Provide the [x, y] coordinate of the cell's center where the given text is located.  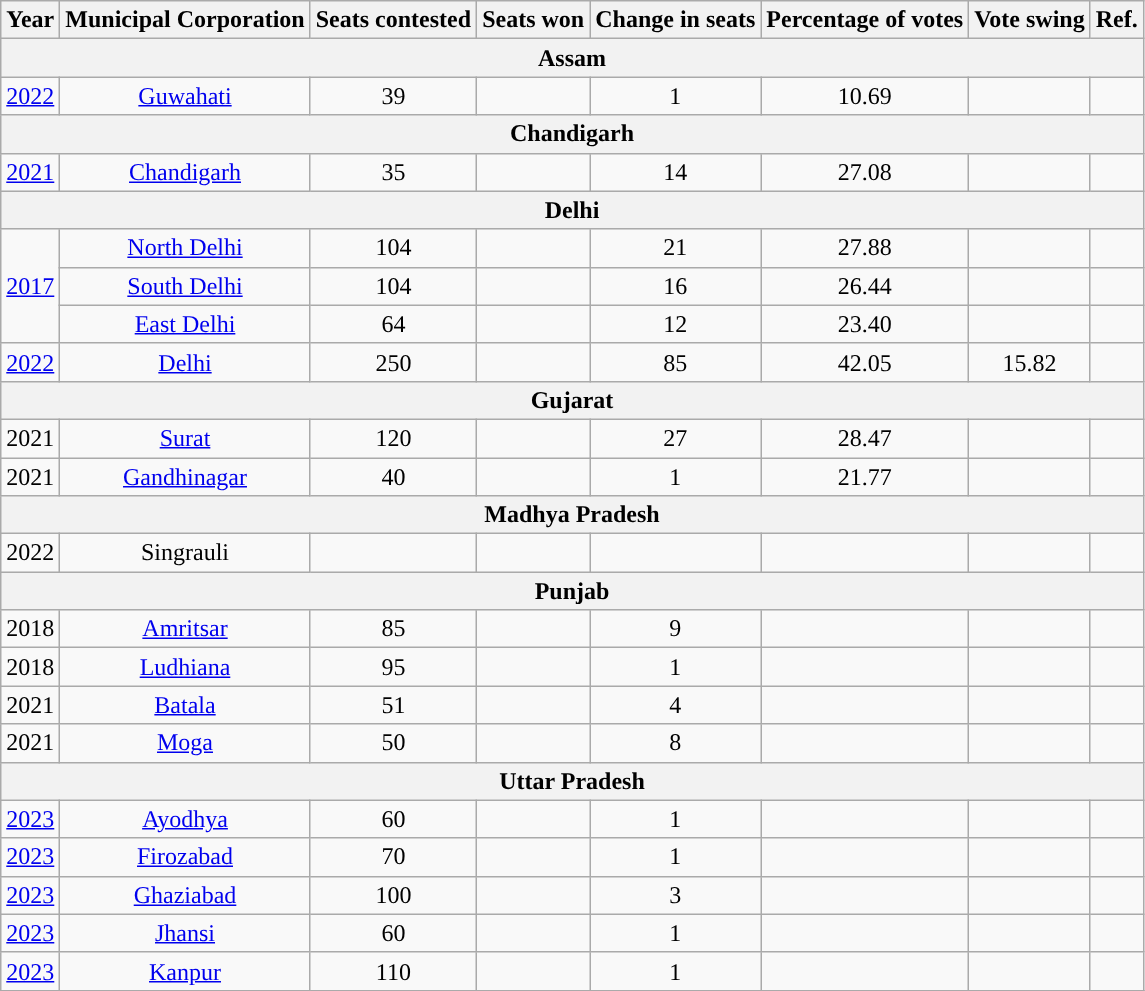
8 [676, 743]
26.44 [865, 286]
40 [393, 477]
Ref. [1116, 20]
Percentage of votes [865, 20]
120 [393, 438]
42.05 [865, 362]
Ludhiana [185, 667]
27 [676, 438]
21.77 [865, 477]
Moga [185, 743]
Firozabad [185, 857]
Assam [572, 58]
14 [676, 172]
27.88 [865, 248]
North Delhi [185, 248]
Gandhinagar [185, 477]
15.82 [1030, 362]
250 [393, 362]
2017 [30, 286]
Ghaziabad [185, 895]
Singrauli [185, 553]
Vote swing [1030, 20]
12 [676, 324]
16 [676, 286]
Uttar Pradesh [572, 781]
Madhya Pradesh [572, 515]
Ayodhya [185, 819]
9 [676, 629]
51 [393, 705]
70 [393, 857]
28.47 [865, 438]
Change in seats [676, 20]
27.08 [865, 172]
Jhansi [185, 933]
Surat [185, 438]
23.40 [865, 324]
Municipal Corporation [185, 20]
Seats contested [393, 20]
Gujarat [572, 400]
Kanpur [185, 971]
110 [393, 971]
East Delhi [185, 324]
64 [393, 324]
Year [30, 20]
21 [676, 248]
South Delhi [185, 286]
100 [393, 895]
4 [676, 705]
Punjab [572, 591]
35 [393, 172]
50 [393, 743]
3 [676, 895]
10.69 [865, 96]
Batala [185, 705]
Amritsar [185, 629]
39 [393, 96]
95 [393, 667]
Seats won [534, 20]
Guwahati [185, 96]
